Return [X, Y] of the center of cell containing provided text 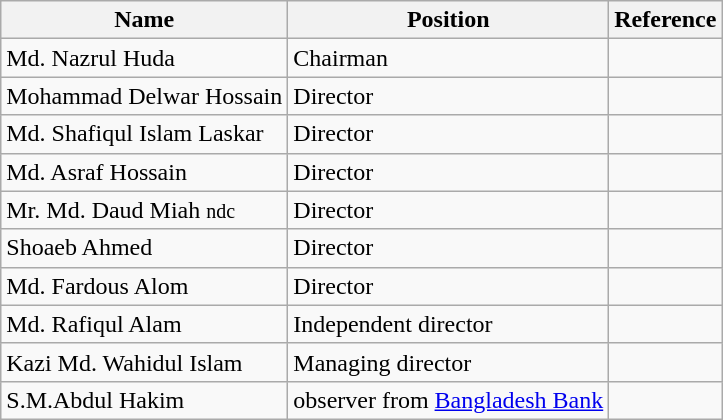
Chairman [448, 58]
Md. Rafiqul Alam [144, 324]
Reference [666, 20]
Position [448, 20]
Mohammad Delwar Hossain [144, 96]
Md. Nazrul Huda [144, 58]
Shoaeb Ahmed [144, 248]
Kazi Md. Wahidul Islam [144, 362]
Name [144, 20]
S.M.Abdul Hakim [144, 400]
Independent director [448, 324]
Managing director [448, 362]
Md. Fardous Alom [144, 286]
Mr. Md. Daud Miah ndc [144, 210]
Md. Asraf Hossain [144, 172]
observer from Bangladesh Bank [448, 400]
Md. Shafiqul Islam Laskar [144, 134]
